Return the [X, Y] coordinate for the center point of the cell that contains the specified text.  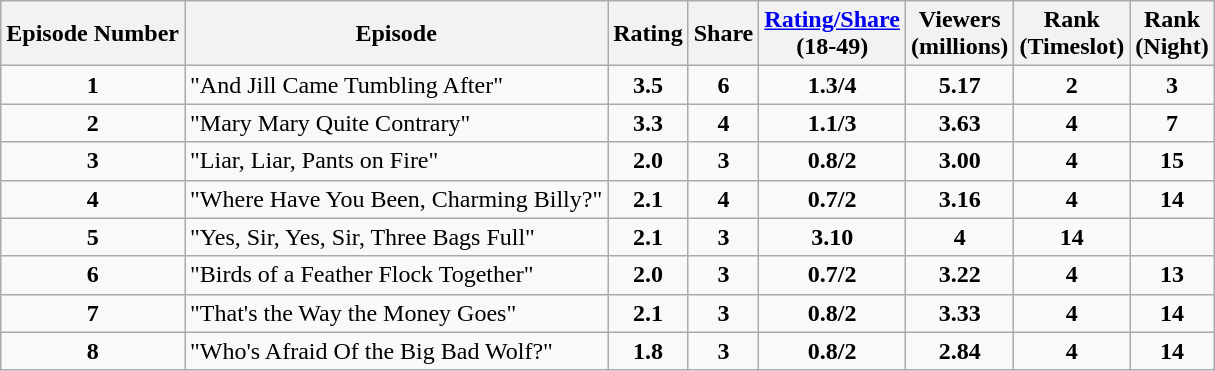
5.17 [959, 85]
Rating/Share(18-49) [832, 34]
1 [93, 85]
3.00 [959, 161]
3.3 [648, 123]
3.10 [832, 237]
3.63 [959, 123]
Episode [396, 34]
Rank(Night) [1172, 34]
Share [724, 34]
"Liar, Liar, Pants on Fire" [396, 161]
"Where Have You Been, Charming Billy?" [396, 199]
8 [93, 351]
1.8 [648, 351]
13 [1172, 275]
15 [1172, 161]
"Who's Afraid Of the Big Bad Wolf?" [396, 351]
3.5 [648, 85]
"Birds of a Feather Flock Together" [396, 275]
"That's the Way the Money Goes" [396, 313]
5 [93, 237]
1.3/4 [832, 85]
Episode Number [93, 34]
"Mary Mary Quite Contrary" [396, 123]
Rating [648, 34]
2.84 [959, 351]
3.33 [959, 313]
Viewers(millions) [959, 34]
"Yes, Sir, Yes, Sir, Three Bags Full" [396, 237]
"And Jill Came Tumbling After" [396, 85]
Rank(Timeslot) [1072, 34]
3.16 [959, 199]
1.1/3 [832, 123]
3.22 [959, 275]
